For the text-containing cell, return its midpoint in [X, Y] coordinate format. 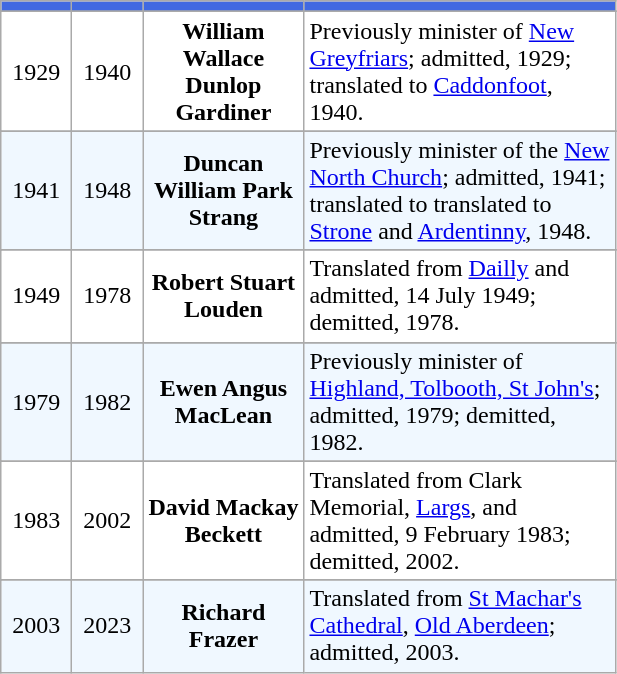
1949 [36, 296]
Translated from Clark Memorial, Largs, and admitted, 9 February 1983; demitted, 2002. [460, 520]
1982 [108, 402]
2023 [108, 626]
1929 [36, 72]
Translated from St Machar's Cathedral, Old Aberdeen; admitted, 2003. [460, 626]
1979 [36, 402]
Previously minister of the New North Church; admitted, 1941; translated to translated to Strone and Ardentinny, 1948. [460, 190]
Ewen Angus MacLean [224, 402]
Robert Stuart Louden [224, 296]
1948 [108, 190]
1983 [36, 520]
1941 [36, 190]
Previously minister of New Greyfriars; admitted, 1929; translated to Caddonfoot, 1940. [460, 72]
1940 [108, 72]
Richard Frazer [224, 626]
Previously minister of Highland, Tolbooth, St John's; admitted, 1979; demitted, 1982. [460, 402]
1978 [108, 296]
David Mackay Beckett [224, 520]
2002 [108, 520]
2003 [36, 626]
William Wallace Dunlop Gardiner [224, 72]
Translated from Dailly and admitted, 14 July 1949; demitted, 1978. [460, 296]
Duncan William Park Strang [224, 190]
